Return the [X, Y] coordinate for the center point of the cell that contains the specified text.  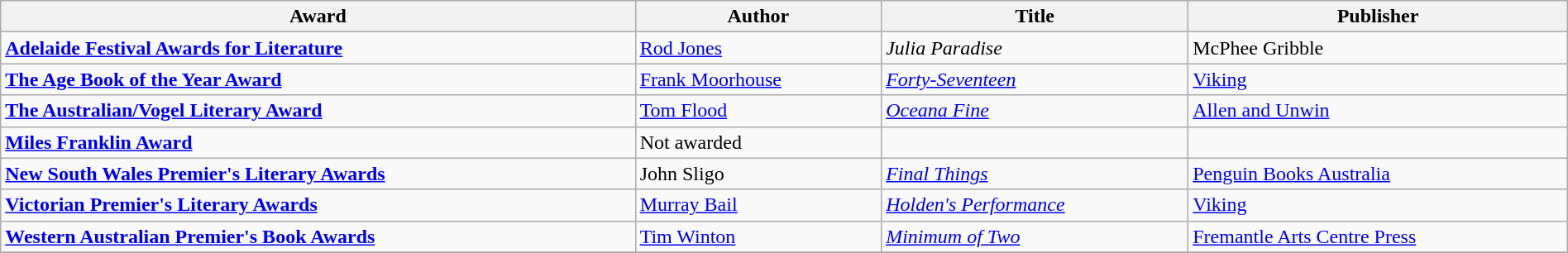
Miles Franklin Award [318, 142]
Victorian Premier's Literary Awards [318, 205]
Author [758, 17]
Julia Paradise [1035, 48]
Adelaide Festival Awards for Literature [318, 48]
Holden's Performance [1035, 205]
Penguin Books Australia [1378, 174]
Western Australian Premier's Book Awards [318, 236]
The Australian/Vogel Literary Award [318, 111]
Award [318, 17]
Tom Flood [758, 111]
Final Things [1035, 174]
John Sligo [758, 174]
Minimum of Two [1035, 236]
Title [1035, 17]
Tim Winton [758, 236]
Frank Moorhouse [758, 79]
Allen and Unwin [1378, 111]
New South Wales Premier's Literary Awards [318, 174]
McPhee Gribble [1378, 48]
Rod Jones [758, 48]
Fremantle Arts Centre Press [1378, 236]
Publisher [1378, 17]
Murray Bail [758, 205]
Forty-Seventeen [1035, 79]
The Age Book of the Year Award [318, 79]
Oceana Fine [1035, 111]
Not awarded [758, 142]
